From the cell containing the given text, extract its center point as (x, y) coordinate. 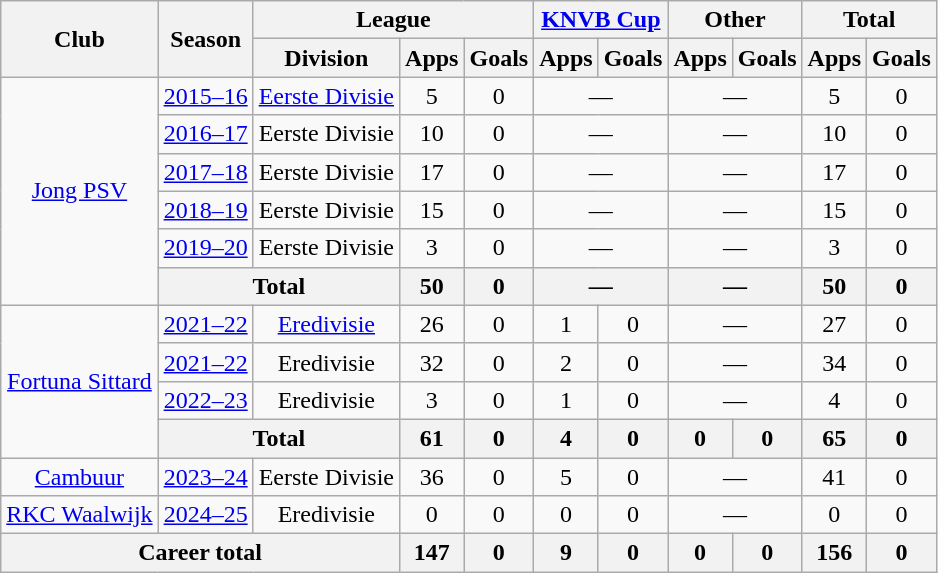
2019–20 (206, 248)
2018–19 (206, 210)
League (394, 20)
2022–23 (206, 400)
Career total (200, 553)
34 (834, 362)
KNVB Cup (601, 20)
36 (432, 477)
2 (566, 362)
2024–25 (206, 515)
Division (326, 58)
147 (432, 553)
Jong PSV (80, 191)
2017–18 (206, 172)
26 (432, 324)
Season (206, 39)
2015–16 (206, 96)
65 (834, 438)
61 (432, 438)
2016–17 (206, 134)
41 (834, 477)
2023–24 (206, 477)
Cambuur (80, 477)
32 (432, 362)
9 (566, 553)
Club (80, 39)
Other (735, 20)
156 (834, 553)
Fortuna Sittard (80, 381)
RKC Waalwijk (80, 515)
27 (834, 324)
